Search for the cell housing the specified text and yield its [X, Y] center coordinate. 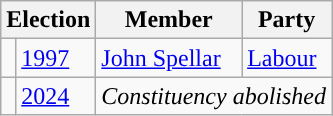
Party [287, 20]
Member [169, 20]
1997 [56, 58]
Election [48, 20]
Constituency abolished [214, 96]
John Spellar [169, 58]
2024 [56, 96]
Labour [287, 58]
